Locate the cell with the specified text and output its (x, y) center coordinate. 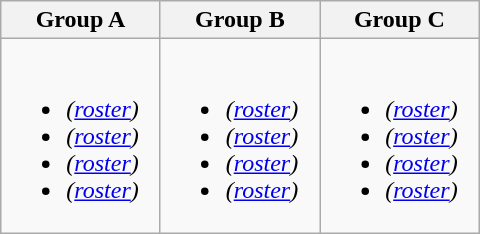
Group C (400, 20)
Group A (80, 20)
Group B (240, 20)
